Return the [X, Y] coordinate for the center point of the cell that contains the specified text.  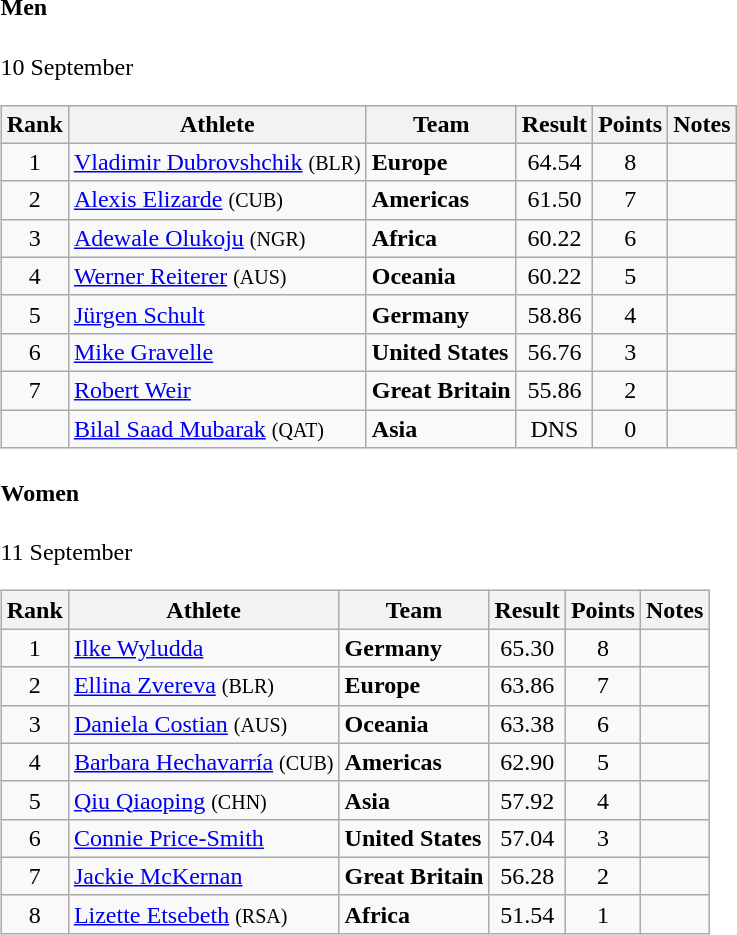
64.54 [554, 162]
Robert Weir [217, 390]
Barbara Hechavarría (CUB) [204, 762]
58.86 [554, 314]
56.28 [527, 876]
Lizette Etsebeth (RSA) [204, 914]
57.04 [527, 838]
55.86 [554, 390]
51.54 [527, 914]
65.30 [527, 648]
Vladimir Dubrovshchik (BLR) [217, 162]
Connie Price-Smith [204, 838]
0 [630, 429]
61.50 [554, 200]
Ilke Wyludda [204, 648]
Bilal Saad Mubarak (QAT) [217, 429]
Jürgen Schult [217, 314]
63.38 [527, 724]
62.90 [527, 762]
Werner Reiterer (AUS) [217, 276]
Daniela Costian (AUS) [204, 724]
DNS [554, 429]
Qiu Qiaoping (CHN) [204, 800]
Adewale Olukoju (NGR) [217, 238]
63.86 [527, 686]
57.92 [527, 800]
Ellina Zvereva (BLR) [204, 686]
56.76 [554, 352]
Mike Gravelle [217, 352]
Alexis Elizarde (CUB) [217, 200]
Jackie McKernan [204, 876]
